From the cell containing the given text, extract its center point as [x, y] coordinate. 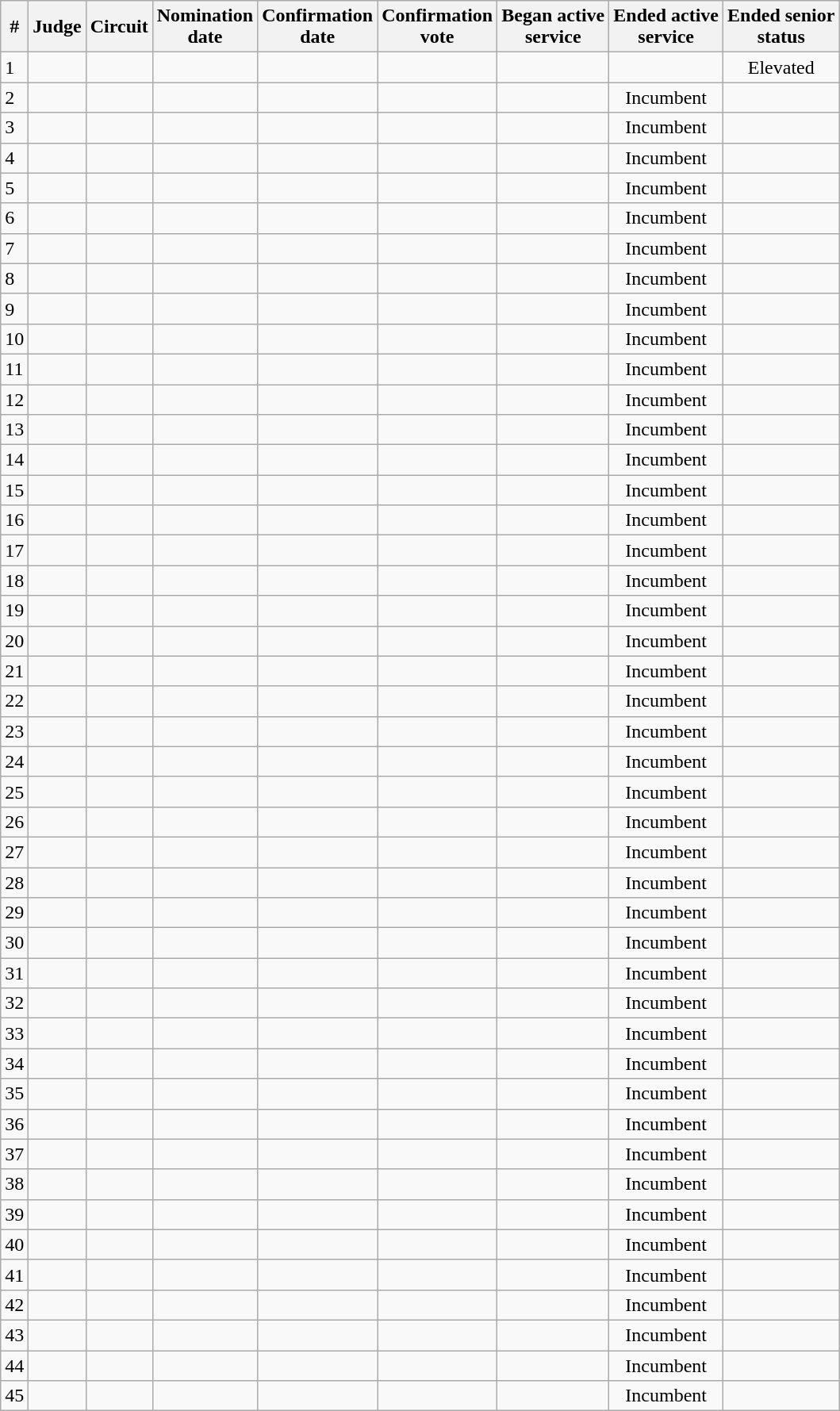
13 [14, 430]
41 [14, 1275]
Began activeservice [554, 27]
17 [14, 550]
20 [14, 641]
Circuit [119, 27]
Ended activeservice [666, 27]
38 [14, 1184]
32 [14, 1003]
# [14, 27]
3 [14, 128]
44 [14, 1365]
23 [14, 731]
24 [14, 761]
31 [14, 973]
42 [14, 1305]
19 [14, 611]
30 [14, 943]
18 [14, 581]
14 [14, 460]
29 [14, 913]
Judge [57, 27]
27 [14, 852]
16 [14, 520]
43 [14, 1335]
22 [14, 701]
6 [14, 218]
28 [14, 883]
12 [14, 399]
15 [14, 490]
2 [14, 98]
33 [14, 1033]
10 [14, 339]
21 [14, 671]
5 [14, 188]
40 [14, 1244]
37 [14, 1154]
Ended seniorstatus [781, 27]
Confirmationdate [317, 27]
39 [14, 1214]
Confirmationvote [438, 27]
Elevated [781, 67]
36 [14, 1124]
11 [14, 369]
8 [14, 278]
7 [14, 248]
1 [14, 67]
45 [14, 1396]
26 [14, 822]
9 [14, 309]
Nominationdate [205, 27]
35 [14, 1094]
25 [14, 792]
34 [14, 1064]
4 [14, 158]
